Locate the cell with the specified text and output its (x, y) center coordinate. 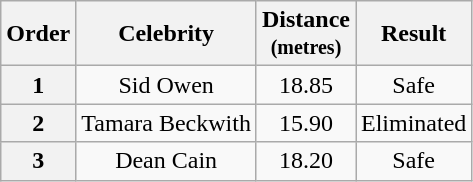
Eliminated (414, 123)
15.90 (306, 123)
2 (38, 123)
Dean Cain (166, 161)
18.20 (306, 161)
Order (38, 34)
3 (38, 161)
Celebrity (166, 34)
1 (38, 85)
18.85 (306, 85)
Tamara Beckwith (166, 123)
Result (414, 34)
Sid Owen (166, 85)
Distance(metres) (306, 34)
